For the text-containing cell, return its midpoint in [X, Y] coordinate format. 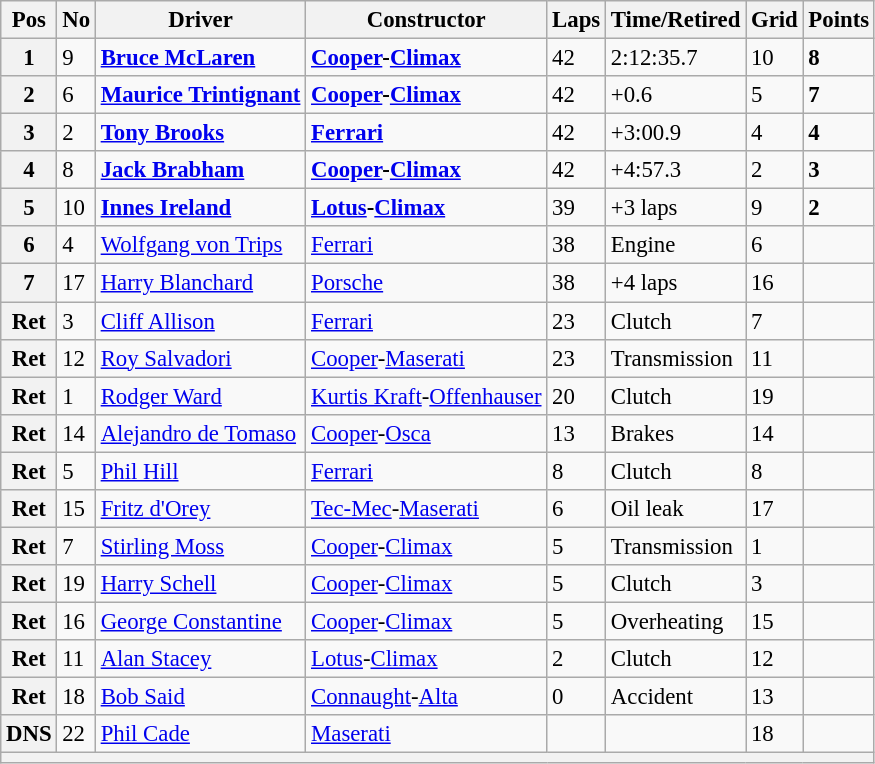
Stirling Moss [200, 546]
Porsche [426, 283]
Oil leak [676, 509]
Maserati [426, 734]
Roy Salvadori [200, 358]
Pos [29, 20]
Wolfgang von Trips [200, 245]
Brakes [676, 433]
Harry Blanchard [200, 283]
Fritz d'Orey [200, 509]
Bruce McLaren [200, 58]
22 [76, 734]
Phil Cade [200, 734]
Time/Retired [676, 20]
Tec-Mec-Maserati [426, 509]
DNS [29, 734]
Bob Said [200, 697]
Constructor [426, 20]
+4:57.3 [676, 170]
Points [838, 20]
Laps [576, 20]
Harry Schell [200, 584]
Innes Ireland [200, 208]
Phil Hill [200, 471]
Alan Stacey [200, 659]
Kurtis Kraft-Offenhauser [426, 396]
+3:00.9 [676, 133]
+0.6 [676, 95]
Connaught-Alta [426, 697]
+3 laps [676, 208]
Alejandro de Tomaso [200, 433]
Rodger Ward [200, 396]
George Constantine [200, 621]
Tony Brooks [200, 133]
20 [576, 396]
Maurice Trintignant [200, 95]
0 [576, 697]
Overheating [676, 621]
Jack Brabham [200, 170]
Engine [676, 245]
Cooper-Osca [426, 433]
Cooper-Maserati [426, 358]
Cliff Allison [200, 321]
39 [576, 208]
Accident [676, 697]
Grid [774, 20]
Driver [200, 20]
+4 laps [676, 283]
No [76, 20]
2:12:35.7 [676, 58]
